Provide the (x, y) coordinate of the cell's center where the given text is located.  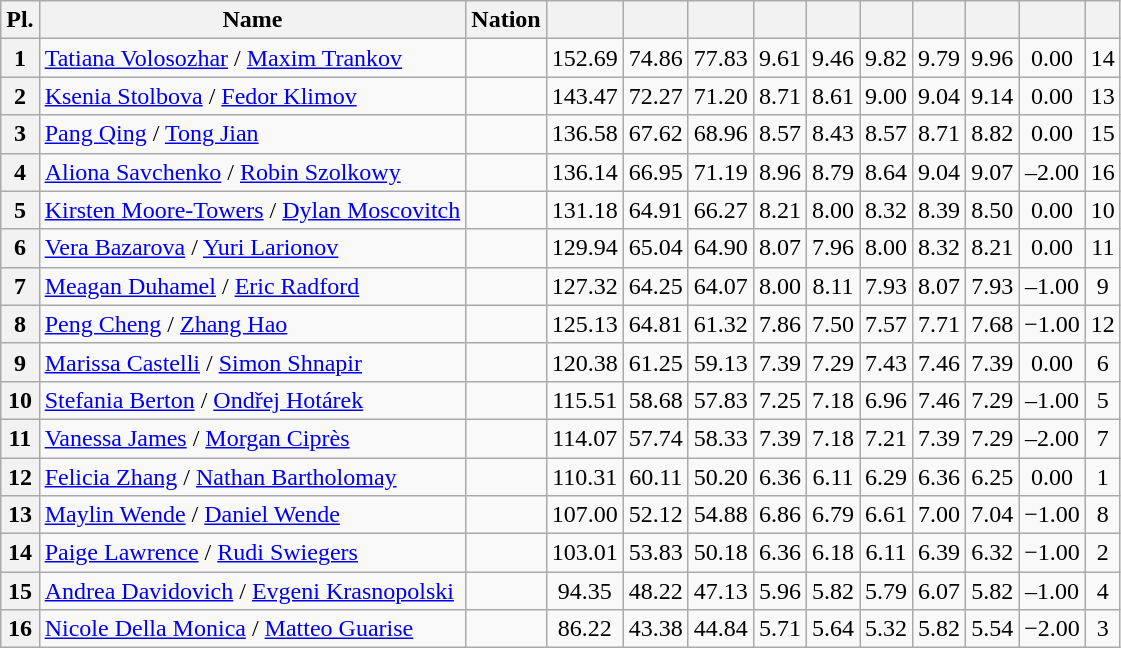
58.33 (720, 438)
6.86 (780, 515)
71.20 (720, 96)
61.32 (720, 324)
9.79 (940, 58)
115.51 (584, 400)
−2.00 (1052, 629)
5.96 (780, 591)
64.07 (720, 286)
52.12 (656, 515)
Peng Cheng / Zhang Hao (252, 324)
8.79 (832, 172)
152.69 (584, 58)
6.39 (940, 553)
9.46 (832, 58)
Name (252, 20)
Meagan Duhamel / Eric Radford (252, 286)
94.35 (584, 591)
Ksenia Stolbova / Fedor Klimov (252, 96)
127.32 (584, 286)
Aliona Savchenko / Robin Szolkowy (252, 172)
7.00 (940, 515)
136.14 (584, 172)
114.07 (584, 438)
7.71 (940, 324)
Pl. (20, 20)
7.43 (886, 362)
129.94 (584, 248)
Pang Qing / Tong Jian (252, 134)
86.22 (584, 629)
8.64 (886, 172)
7.68 (992, 324)
107.00 (584, 515)
120.38 (584, 362)
6.07 (940, 591)
7.86 (780, 324)
64.81 (656, 324)
58.68 (656, 400)
72.27 (656, 96)
Paige Lawrence / Rudi Swiegers (252, 553)
9.00 (886, 96)
Nicole Della Monica / Matteo Guarise (252, 629)
7.25 (780, 400)
110.31 (584, 477)
8.96 (780, 172)
9.07 (992, 172)
5.32 (886, 629)
136.58 (584, 134)
6.96 (886, 400)
Vanessa James / Morgan Ciprès (252, 438)
48.22 (656, 591)
64.91 (656, 210)
7.21 (886, 438)
7.04 (992, 515)
57.83 (720, 400)
Nation (506, 20)
8.11 (832, 286)
64.25 (656, 286)
9.82 (886, 58)
Andrea Davidovich / Evgeni Krasnopolski (252, 591)
9.96 (992, 58)
Maylin Wende / Daniel Wende (252, 515)
65.04 (656, 248)
50.18 (720, 553)
Tatiana Volosozhar / Maxim Trankov (252, 58)
68.96 (720, 134)
57.74 (656, 438)
60.11 (656, 477)
66.27 (720, 210)
9.14 (992, 96)
Vera Bazarova / Yuri Larionov (252, 248)
9.61 (780, 58)
43.38 (656, 629)
6.18 (832, 553)
6.79 (832, 515)
Kirsten Moore-Towers / Dylan Moscovitch (252, 210)
8.82 (992, 134)
131.18 (584, 210)
59.13 (720, 362)
6.25 (992, 477)
6.32 (992, 553)
64.90 (720, 248)
125.13 (584, 324)
5.71 (780, 629)
44.84 (720, 629)
5.64 (832, 629)
7.57 (886, 324)
Felicia Zhang / Nathan Bartholomay (252, 477)
67.62 (656, 134)
53.83 (656, 553)
7.50 (832, 324)
Stefania Berton / Ondřej Hotárek (252, 400)
6.29 (886, 477)
66.95 (656, 172)
Marissa Castelli / Simon Shnapir (252, 362)
143.47 (584, 96)
8.39 (940, 210)
71.19 (720, 172)
77.83 (720, 58)
6.61 (886, 515)
54.88 (720, 515)
50.20 (720, 477)
8.50 (992, 210)
103.01 (584, 553)
7.96 (832, 248)
61.25 (656, 362)
8.61 (832, 96)
47.13 (720, 591)
5.54 (992, 629)
8.43 (832, 134)
74.86 (656, 58)
5.79 (886, 591)
